Identify which cell holds the provided text, then report its [x, y] central coordinate. 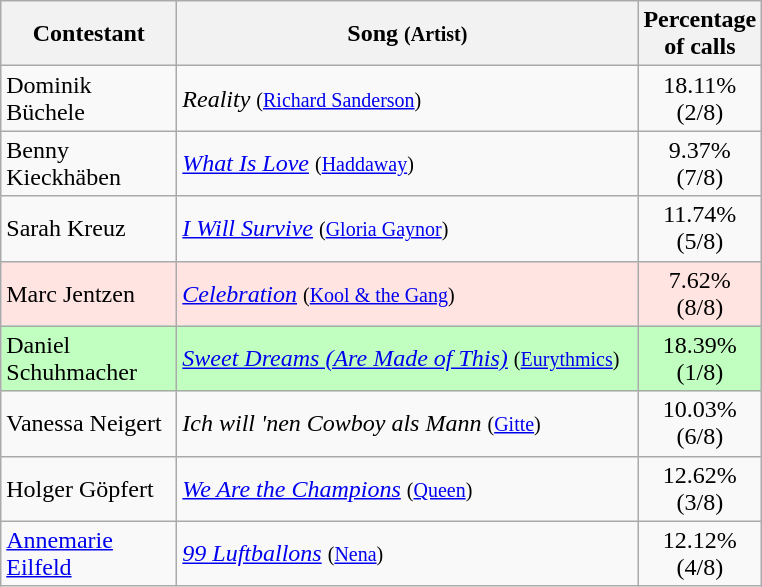
Benny Kieckhäben [89, 164]
Sarah Kreuz [89, 228]
18.39% (1/8) [700, 358]
Song (Artist) [408, 34]
Sweet Dreams (Are Made of This) (Eurythmics) [408, 358]
Contestant [89, 34]
Holger Göpfert [89, 488]
11.74% (5/8) [700, 228]
I Will Survive (Gloria Gaynor) [408, 228]
12.12% (4/8) [700, 554]
What Is Love (Haddaway) [408, 164]
Daniel Schuhmacher [89, 358]
Celebration (Kool & the Gang) [408, 294]
10.03% (6/8) [700, 424]
Ich will 'nen Cowboy als Mann (Gitte) [408, 424]
Marc Jentzen [89, 294]
7.62% (8/8) [700, 294]
99 Luftballons (Nena) [408, 554]
Annemarie Eilfeld [89, 554]
We Are the Champions (Queen) [408, 488]
Percentage of calls [700, 34]
Vanessa Neigert [89, 424]
Dominik Büchele [89, 98]
12.62% (3/8) [700, 488]
Reality (Richard Sanderson) [408, 98]
9.37% (7/8) [700, 164]
18.11% (2/8) [700, 98]
